Determine the [x, y] coordinate at the center of the cell enclosing the given text.  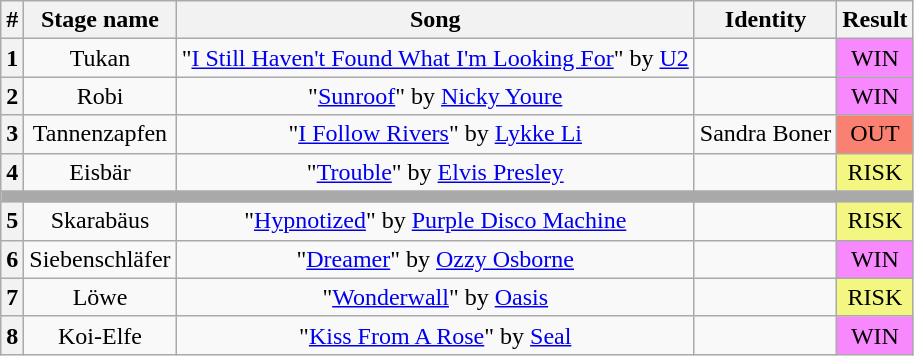
Koi-Elfe [100, 335]
Stage name [100, 20]
Identity [765, 20]
"Dreamer" by Ozzy Osborne [435, 259]
Robi [100, 96]
Tukan [100, 58]
2 [12, 96]
Tannenzapfen [100, 134]
"I Still Haven't Found What I'm Looking For" by U2 [435, 58]
"I Follow Rivers" by Lykke Li [435, 134]
Sandra Boner [765, 134]
# [12, 20]
6 [12, 259]
1 [12, 58]
3 [12, 134]
Song [435, 20]
Eisbär [100, 172]
8 [12, 335]
4 [12, 172]
5 [12, 221]
"Trouble" by Elvis Presley [435, 172]
7 [12, 297]
Siebenschläfer [100, 259]
Result [875, 20]
OUT [875, 134]
Löwe [100, 297]
"Wonderwall" by Oasis [435, 297]
"Sunroof" by Nicky Youre [435, 96]
Skarabäus [100, 221]
"Hypnotized" by Purple Disco Machine [435, 221]
"Kiss From A Rose" by Seal [435, 335]
